Locate the cell with the specified text and output its [x, y] center coordinate. 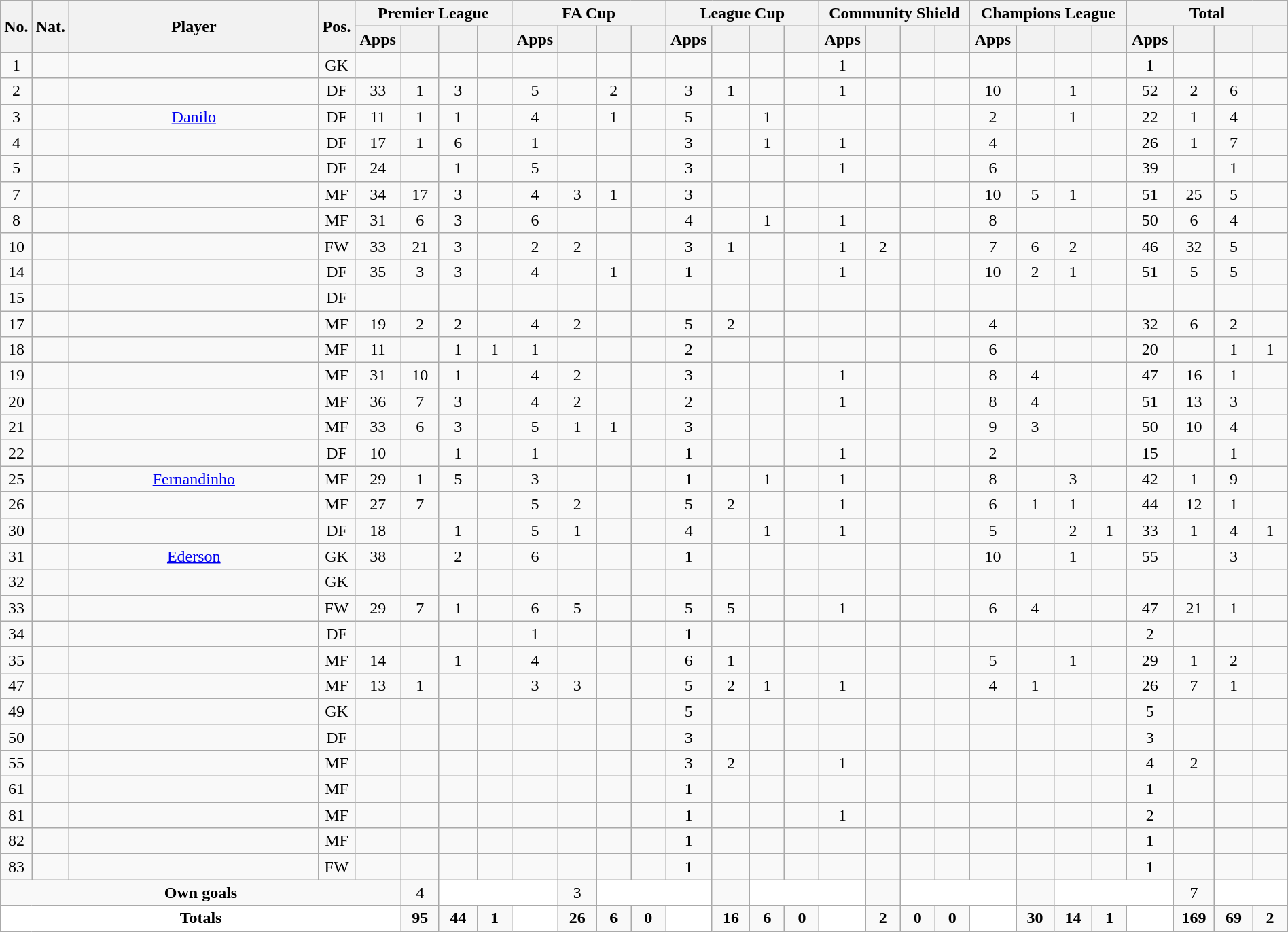
42 [1150, 479]
83 [16, 867]
League Cup [743, 14]
Fernandinho [194, 479]
Champions League [1048, 14]
36 [378, 401]
Total [1208, 14]
Totals [201, 918]
Danilo [194, 117]
Player [194, 26]
38 [378, 556]
Community Shield [894, 14]
52 [1150, 91]
27 [378, 505]
Ederson [194, 556]
61 [16, 789]
169 [1194, 918]
46 [1150, 246]
Own goals [201, 893]
Premier League [433, 14]
39 [1150, 168]
12 [1194, 505]
Pos. [337, 26]
No. [16, 26]
95 [420, 918]
69 [1234, 918]
81 [16, 815]
FA Cup [588, 14]
Nat. [50, 26]
49 [16, 711]
24 [378, 168]
82 [16, 841]
